Capture the cell that displays the provided text and extract its (X, Y) central coordinate. 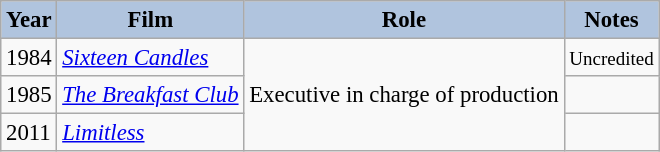
2011 (29, 133)
Notes (612, 20)
Film (150, 20)
Sixteen Candles (150, 58)
Uncredited (612, 58)
Limitless (150, 133)
1985 (29, 95)
1984 (29, 58)
Year (29, 20)
The Breakfast Club (150, 95)
Role (404, 20)
Executive in charge of production (404, 96)
